Detect which cell encompasses the target text, then output its [X, Y] center coordinate. 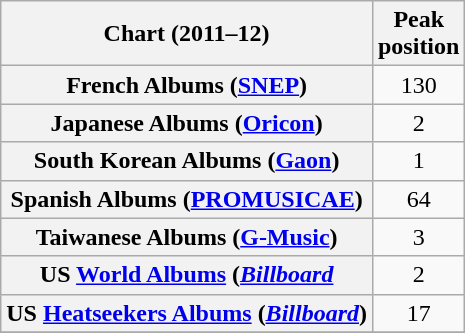
Taiwanese Albums (G-Music) [187, 237]
French Albums (SNEP) [187, 85]
US Heatseekers Albums (Billboard) [187, 313]
64 [418, 199]
Spanish Albums (PROMUSICAE) [187, 199]
South Korean Albums (Gaon) [187, 161]
3 [418, 237]
1 [418, 161]
US World Albums (Billboard [187, 275]
Chart (2011–12) [187, 34]
Peakposition [418, 34]
17 [418, 313]
130 [418, 85]
Japanese Albums (Oricon) [187, 123]
